Return the [x, y] coordinate for the center point of the cell that contains the specified text.  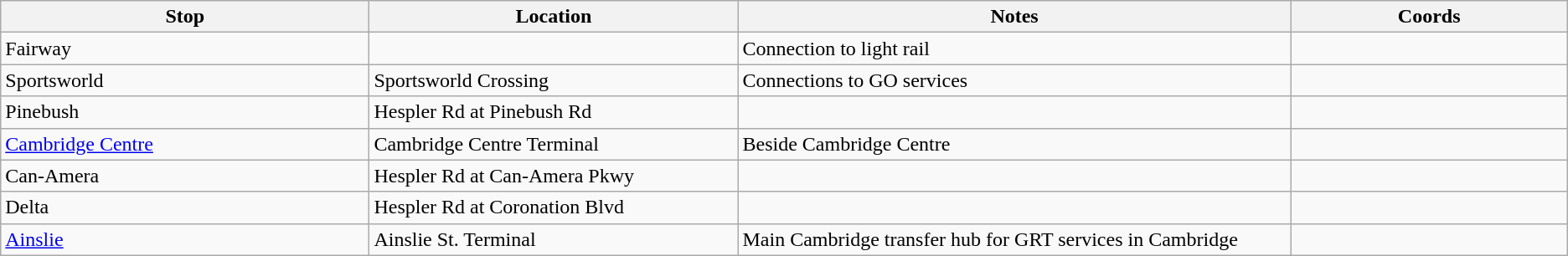
Connection to light rail [1014, 49]
Cambridge Centre [185, 144]
Notes [1014, 17]
Ainslie [185, 239]
Sportsworld [185, 80]
Hespler Rd at Pinebush Rd [554, 112]
Pinebush [185, 112]
Delta [185, 207]
Location [554, 17]
Connections to GO services [1014, 80]
Ainslie St. Terminal [554, 239]
Coords [1429, 17]
Can-Amera [185, 176]
Main Cambridge transfer hub for GRT services in Cambridge [1014, 239]
Fairway [185, 49]
Stop [185, 17]
Sportsworld Crossing [554, 80]
Beside Cambridge Centre [1014, 144]
Cambridge Centre Terminal [554, 144]
Hespler Rd at Coronation Blvd [554, 207]
Hespler Rd at Can-Amera Pkwy [554, 176]
